For the text-containing cell, return its midpoint in (x, y) coordinate format. 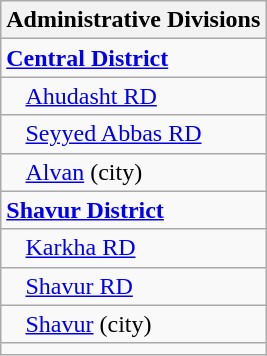
Seyyed Abbas RD (134, 134)
Alvan (city) (134, 172)
Shavur (city) (134, 324)
Central District (134, 58)
Administrative Divisions (134, 20)
Shavur RD (134, 286)
Karkha RD (134, 248)
Shavur District (134, 210)
Ahudasht RD (134, 96)
